Search for the cell housing the specified text and yield its [x, y] center coordinate. 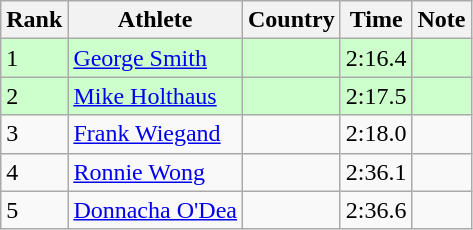
Donnacha O'Dea [156, 210]
2:16.4 [376, 58]
Frank Wiegand [156, 134]
2:17.5 [376, 96]
Time [376, 20]
2 [34, 96]
2:36.1 [376, 172]
3 [34, 134]
4 [34, 172]
Ronnie Wong [156, 172]
George Smith [156, 58]
1 [34, 58]
Mike Holthaus [156, 96]
2:18.0 [376, 134]
Note [442, 20]
Rank [34, 20]
2:36.6 [376, 210]
Country [292, 20]
5 [34, 210]
Athlete [156, 20]
